Find where the given text appears and provide that cell's center as (x, y) coordinate. 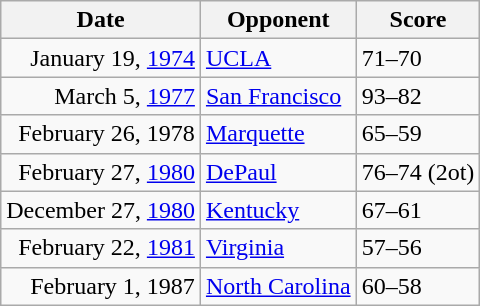
North Carolina (278, 286)
UCLA (278, 58)
February 22, 1981 (101, 248)
Kentucky (278, 210)
67–61 (418, 210)
DePaul (278, 172)
57–56 (418, 248)
February 27, 1980 (101, 172)
Date (101, 20)
February 1, 1987 (101, 286)
Virginia (278, 248)
Opponent (278, 20)
February 26, 1978 (101, 134)
December 27, 1980 (101, 210)
76–74 (2ot) (418, 172)
60–58 (418, 286)
71–70 (418, 58)
January 19, 1974 (101, 58)
March 5, 1977 (101, 96)
93–82 (418, 96)
Score (418, 20)
San Francisco (278, 96)
Marquette (278, 134)
65–59 (418, 134)
